Output the (X, Y) coordinate of the center of the cell containing the given text.  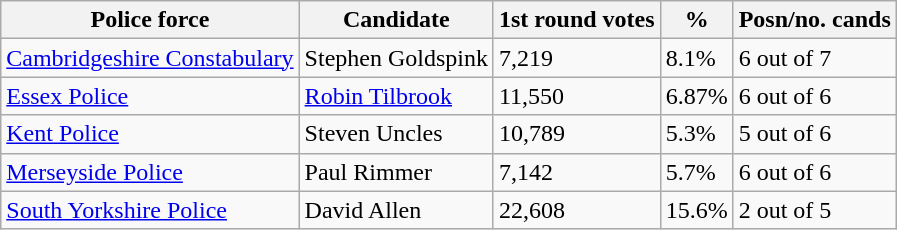
1st round votes (576, 20)
15.6% (696, 210)
Paul Rimmer (396, 172)
Police force (150, 20)
7,142 (576, 172)
5 out of 6 (814, 134)
8.1% (696, 58)
Robin Tilbrook (396, 96)
6 out of 7 (814, 58)
Cambridgeshire Constabulary (150, 58)
5.3% (696, 134)
7,219 (576, 58)
David Allen (396, 210)
Kent Police (150, 134)
South Yorkshire Police (150, 210)
Posn/no. cands (814, 20)
Essex Police (150, 96)
2 out of 5 (814, 210)
Merseyside Police (150, 172)
% (696, 20)
Stephen Goldspink (396, 58)
Candidate (396, 20)
11,550 (576, 96)
22,608 (576, 210)
Steven Uncles (396, 134)
10,789 (576, 134)
6.87% (696, 96)
5.7% (696, 172)
